Find where the given text appears and provide that cell's center as (x, y) coordinate. 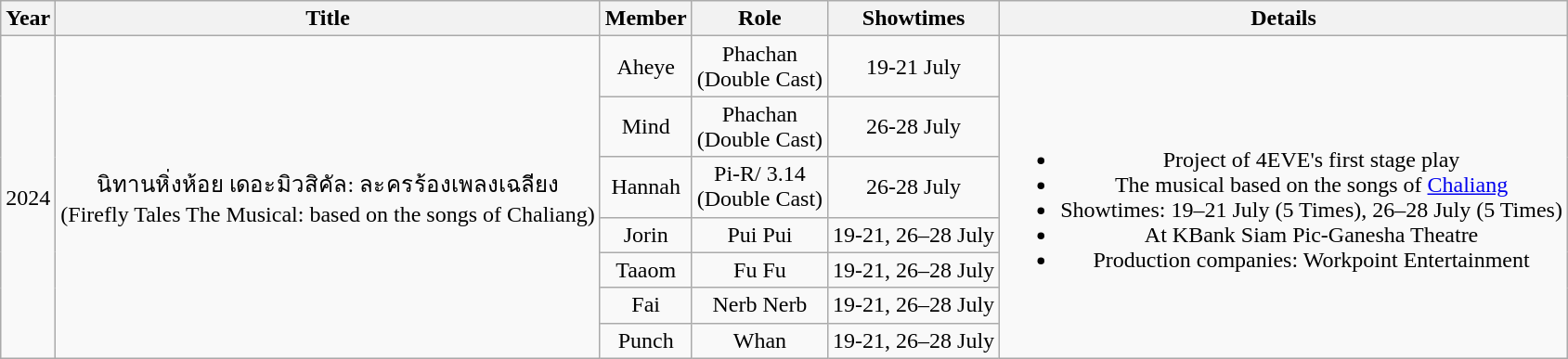
Title (328, 19)
Role (759, 19)
Taaom (646, 270)
Fu Fu (759, 270)
Whan (759, 340)
Punch (646, 340)
Mind (646, 126)
Member (646, 19)
Year (28, 19)
Pi-R/ 3.14(Double Cast) (759, 187)
Nerb Nerb (759, 305)
Hannah (646, 187)
Pui Pui (759, 235)
Jorin (646, 235)
19-21 July (914, 67)
Fai (646, 305)
นิทานหิ่งห้อย เดอะมิวสิคัล: ละครร้องเพลงเฉลียง(Firefly Tales The Musical: based on the songs of Chaliang) (328, 197)
Showtimes (914, 19)
Aheye (646, 67)
Details (1284, 19)
2024 (28, 197)
